Provide the (x, y) coordinate of the cell's center where the given text is located.  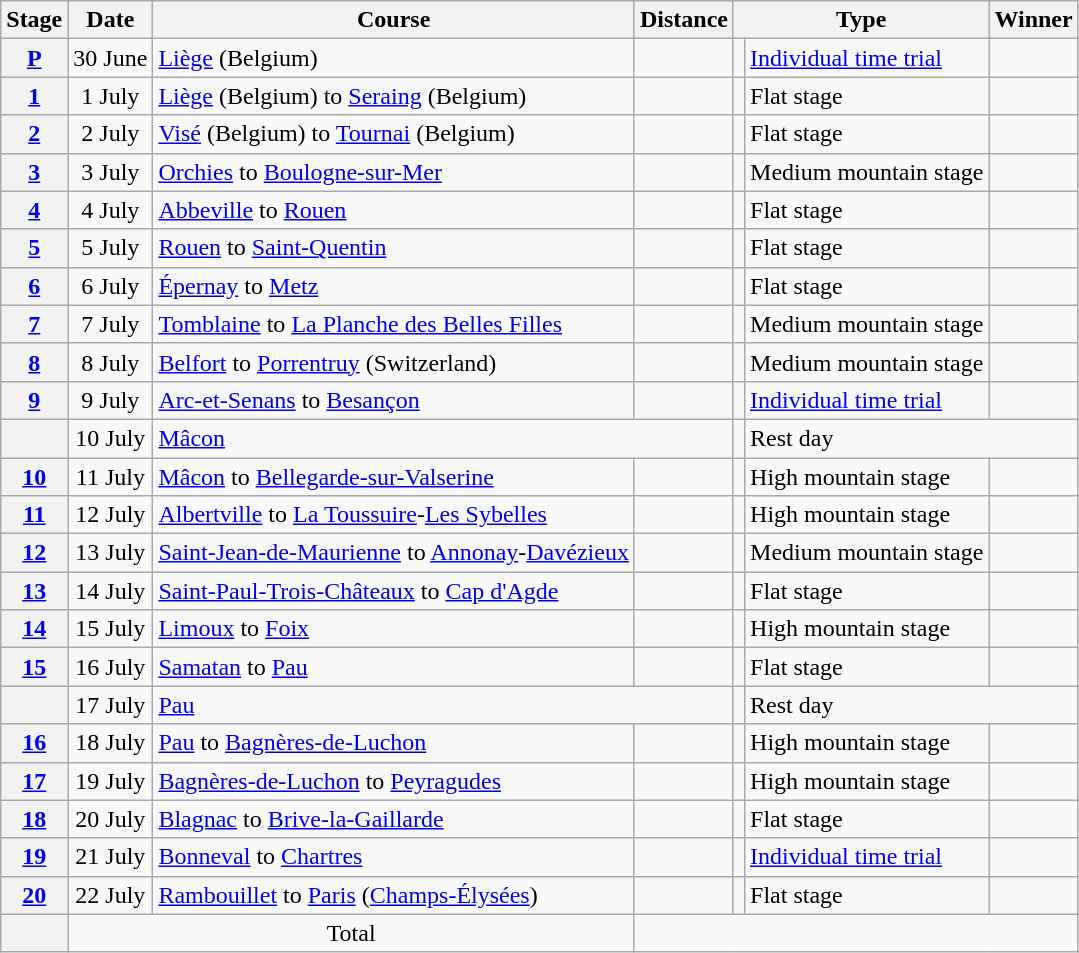
4 July (110, 210)
Mâcon to Bellegarde-sur-Valserine (394, 477)
P (34, 58)
15 July (110, 629)
17 July (110, 705)
Liège (Belgium) (394, 58)
Albertville to La Toussuire-Les Sybelles (394, 515)
21 July (110, 857)
1 July (110, 96)
8 (34, 362)
15 (34, 667)
1 (34, 96)
Épernay to Metz (394, 286)
Abbeville to Rouen (394, 210)
12 July (110, 515)
Tomblaine to La Planche des Belles Filles (394, 324)
5 July (110, 248)
9 July (110, 400)
12 (34, 553)
Pau (444, 705)
5 (34, 248)
Pau to Bagnères-de-Luchon (394, 743)
Saint-Jean-de-Maurienne to Annonay-Davézieux (394, 553)
Mâcon (444, 438)
7 (34, 324)
16 (34, 743)
14 (34, 629)
Distance (684, 20)
Stage (34, 20)
18 (34, 819)
17 (34, 781)
30 June (110, 58)
Winner (1034, 20)
3 July (110, 172)
Course (394, 20)
16 July (110, 667)
20 (34, 895)
Type (860, 20)
2 (34, 134)
10 (34, 477)
13 July (110, 553)
Saint-Paul-Trois-Châteaux to Cap d'Agde (394, 591)
6 (34, 286)
14 July (110, 591)
22 July (110, 895)
Date (110, 20)
Visé (Belgium) to Tournai (Belgium) (394, 134)
2 July (110, 134)
Belfort to Porrentruy (Switzerland) (394, 362)
18 July (110, 743)
Orchies to Boulogne-sur-Mer (394, 172)
13 (34, 591)
Liège (Belgium) to Seraing (Belgium) (394, 96)
9 (34, 400)
Blagnac to Brive-la-Gaillarde (394, 819)
6 July (110, 286)
Arc-et-Senans to Besançon (394, 400)
3 (34, 172)
11 (34, 515)
Rouen to Saint-Quentin (394, 248)
8 July (110, 362)
19 July (110, 781)
Bagnères-de-Luchon to Peyragudes (394, 781)
Rambouillet to Paris (Champs-Élysées) (394, 895)
Limoux to Foix (394, 629)
Samatan to Pau (394, 667)
4 (34, 210)
11 July (110, 477)
20 July (110, 819)
7 July (110, 324)
19 (34, 857)
10 July (110, 438)
Total (352, 933)
Bonneval to Chartres (394, 857)
